Capture the cell that displays the provided text and extract its [x, y] central coordinate. 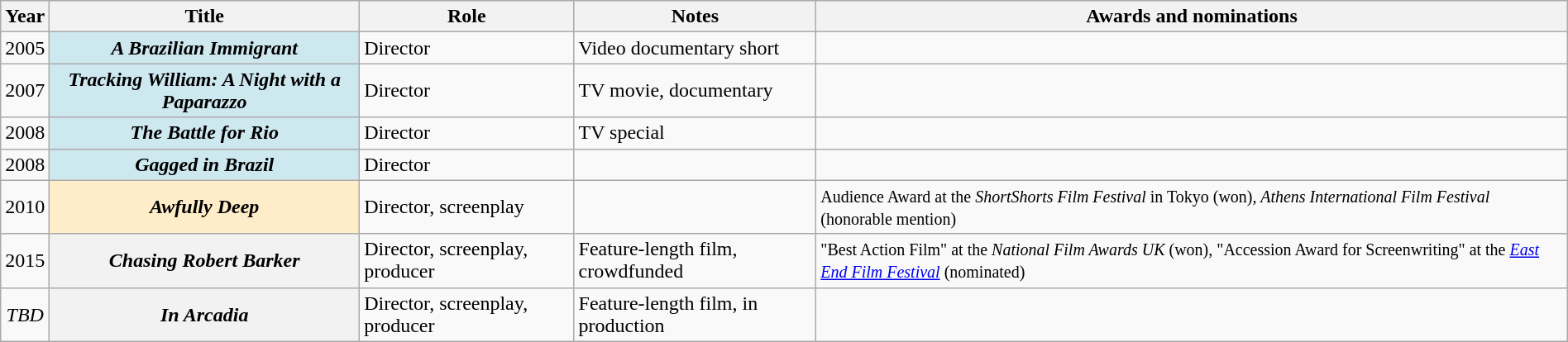
2010 [25, 207]
Awards and nominations [1193, 17]
"Best Action Film" at the National Film Awards UK (won), "Accession Award for Screenwriting" at the East End Film Festival (nominated) [1193, 261]
In Arcadia [205, 314]
The Battle for Rio [205, 133]
Awfully Deep [205, 207]
Chasing Robert Barker [205, 261]
TV movie, documentary [695, 91]
Director, screenplay [466, 207]
Title [205, 17]
Tracking William: A Night with a Paparazzo [205, 91]
2015 [25, 261]
2005 [25, 48]
Role [466, 17]
Audience Award at the ShortShorts Film Festival in Tokyo (won), Athens International Film Festival (honorable mention) [1193, 207]
2007 [25, 91]
Notes [695, 17]
TV special [695, 133]
Video documentary short [695, 48]
Gagged in Brazil [205, 164]
TBD [25, 314]
Feature-length film, crowdfunded [695, 261]
Feature-length film, in production [695, 314]
A Brazilian Immigrant [205, 48]
Year [25, 17]
